Output the (x, y) coordinate of the center of the cell containing the given text.  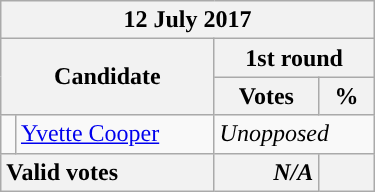
Unopposed (294, 134)
12 July 2017 (188, 20)
Candidate (108, 77)
Votes (266, 96)
N/A (266, 172)
Valid votes (108, 172)
% (347, 96)
1st round (294, 58)
Yvette Cooper (114, 134)
